From the cell containing the given text, extract its center point as (X, Y) coordinate. 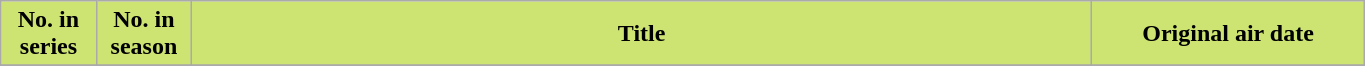
No. inseason (144, 34)
No. inseries (48, 34)
Title (642, 34)
Original air date (1228, 34)
